Return [X, Y] of the center of cell containing provided text 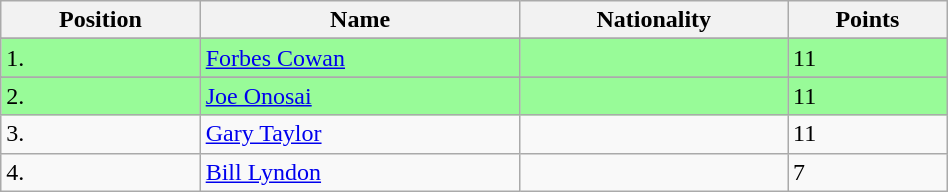
Nationality [654, 20]
1. [100, 58]
Bill Lyndon [360, 172]
3. [100, 134]
7 [868, 172]
Name [360, 20]
2. [100, 96]
Forbes Cowan [360, 58]
Position [100, 20]
4. [100, 172]
Joe Onosai [360, 96]
Gary Taylor [360, 134]
Points [868, 20]
